Find where the given text appears and provide that cell's center as (x, y) coordinate. 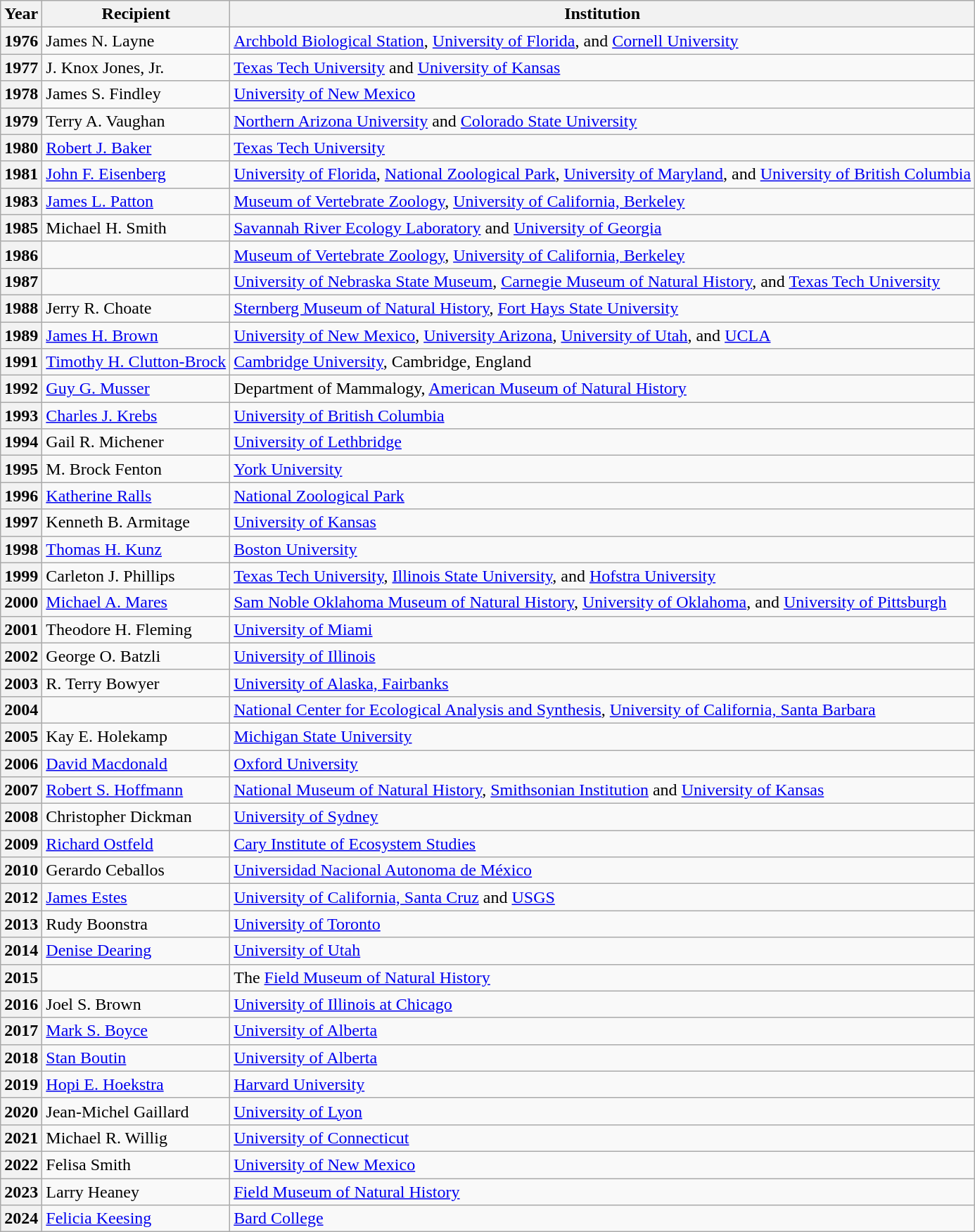
Oxford University (602, 763)
Felicia Keesing (136, 1219)
1976 (21, 41)
2022 (21, 1164)
1999 (21, 576)
2010 (21, 871)
1977 (21, 68)
1989 (21, 335)
1995 (21, 469)
1979 (21, 121)
University of Florida, National Zoological Park, University of Maryland, and University of British Columbia (602, 174)
York University (602, 469)
2005 (21, 736)
National Museum of Natural History, Smithsonian Institution and University of Kansas (602, 790)
Richard Ostfeld (136, 844)
Terry A. Vaughan (136, 121)
University of British Columbia (602, 416)
Timothy H. Clutton-Brock (136, 362)
2016 (21, 1004)
Christopher Dickman (136, 817)
Boston University (602, 549)
University of Kansas (602, 522)
University of Lethbridge (602, 442)
2019 (21, 1084)
University of Alaska, Fairbanks (602, 683)
Texas Tech University (602, 148)
2014 (21, 951)
James N. Layne (136, 41)
University of New Mexico, University Arizona, University of Utah, and UCLA (602, 335)
1986 (21, 255)
Savannah River Ecology Laboratory and University of Georgia (602, 228)
2021 (21, 1138)
Field Museum of Natural History (602, 1192)
James L. Patton (136, 201)
University of Nebraska State Museum, Carnegie Museum of Natural History, and Texas Tech University (602, 281)
2013 (21, 924)
Harvard University (602, 1084)
2020 (21, 1111)
2024 (21, 1219)
1992 (21, 389)
Institution (602, 14)
Department of Mammalogy, American Museum of Natural History (602, 389)
University of California, Santa Cruz and USGS (602, 897)
Sternberg Museum of Natural History, Fort Hays State University (602, 308)
University of Miami (602, 629)
2012 (21, 897)
1983 (21, 201)
John F. Eisenberg (136, 174)
Charles J. Krebs (136, 416)
2000 (21, 603)
David Macdonald (136, 763)
1987 (21, 281)
Larry Heaney (136, 1192)
Gail R. Michener (136, 442)
2002 (21, 656)
University of Utah (602, 951)
2018 (21, 1058)
Kenneth B. Armitage (136, 522)
Denise Dearing (136, 951)
The Field Museum of Natural History (602, 977)
1994 (21, 442)
Jean-Michel Gaillard (136, 1111)
Northern Arizona University and Colorado State University (602, 121)
University of Connecticut (602, 1138)
Hopi E. Hoekstra (136, 1084)
Cary Institute of Ecosystem Studies (602, 844)
University of Illinois (602, 656)
1991 (21, 362)
2007 (21, 790)
1980 (21, 148)
Jerry R. Choate (136, 308)
Stan Boutin (136, 1058)
2004 (21, 710)
Katherine Ralls (136, 496)
National Zoological Park (602, 496)
Thomas H. Kunz (136, 549)
1985 (21, 228)
1993 (21, 416)
2015 (21, 977)
Theodore H. Fleming (136, 629)
Archbold Biological Station, University of Florida, and Cornell University (602, 41)
National Center for Ecological Analysis and Synthesis, University of California, Santa Barbara (602, 710)
Texas Tech University and University of Kansas (602, 68)
Sam Noble Oklahoma Museum of Natural History, University of Oklahoma, and University of Pittsburgh (602, 603)
Cambridge University, Cambridge, England (602, 362)
Texas Tech University, Illinois State University, and Hofstra University (602, 576)
1978 (21, 94)
1981 (21, 174)
1998 (21, 549)
Gerardo Ceballos (136, 871)
Robert S. Hoffmann (136, 790)
1996 (21, 496)
2009 (21, 844)
Felisa Smith (136, 1164)
2023 (21, 1192)
Michael R. Willig (136, 1138)
University of Illinois at Chicago (602, 1004)
2001 (21, 629)
J. Knox Jones, Jr. (136, 68)
Mark S. Boyce (136, 1031)
University of Toronto (602, 924)
George O. Batzli (136, 656)
1997 (21, 522)
University of Lyon (602, 1111)
M. Brock Fenton (136, 469)
Michigan State University (602, 736)
2006 (21, 763)
Joel S. Brown (136, 1004)
1988 (21, 308)
James S. Findley (136, 94)
Bard College (602, 1219)
Recipient (136, 14)
Guy G. Musser (136, 389)
2017 (21, 1031)
University of Sydney (602, 817)
R. Terry Bowyer (136, 683)
2008 (21, 817)
Carleton J. Phillips (136, 576)
Rudy Boonstra (136, 924)
Michael H. Smith (136, 228)
Year (21, 14)
Universidad Nacional Autonoma de México (602, 871)
Michael A. Mares (136, 603)
Kay E. Holekamp (136, 736)
James Estes (136, 897)
Robert J. Baker (136, 148)
2003 (21, 683)
James H. Brown (136, 335)
